Capture the cell that displays the provided text and extract its [x, y] central coordinate. 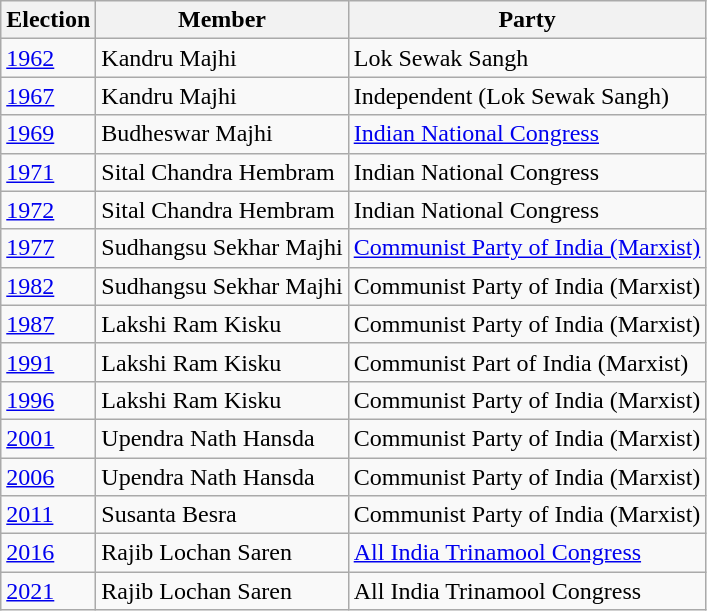
1982 [48, 286]
Lok Sewak Sangh [527, 58]
1971 [48, 172]
2001 [48, 438]
Budheswar Majhi [222, 134]
Communist Part of India (Marxist) [527, 362]
2016 [48, 553]
Election [48, 20]
1991 [48, 362]
Party [527, 20]
Member [222, 20]
1987 [48, 324]
1969 [48, 134]
2021 [48, 591]
1967 [48, 96]
Susanta Besra [222, 515]
Independent (Lok Sewak Sangh) [527, 96]
1977 [48, 248]
1972 [48, 210]
1962 [48, 58]
1996 [48, 400]
2011 [48, 515]
2006 [48, 477]
